Scan for the cell matching the given text and deliver its [x, y] coordinate at center. 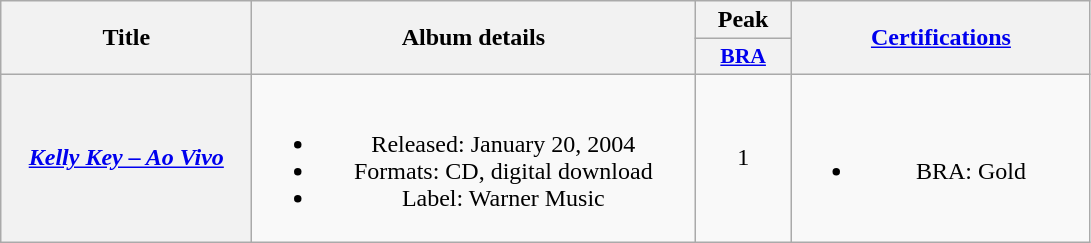
Kelly Key – Ao Vivo [126, 158]
1 [744, 158]
Album details [474, 38]
BRA [744, 57]
Title [126, 38]
Peak [744, 20]
BRA: Gold [940, 158]
Released: January 20, 2004Formats: CD, digital downloadLabel: Warner Music [474, 158]
Certifications [940, 38]
